Find where the given text appears and provide that cell's center as [X, Y] coordinate. 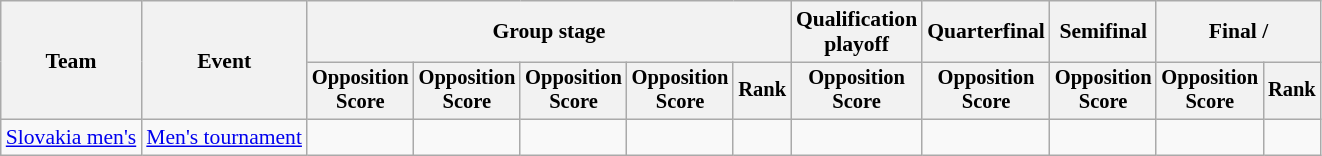
Group stage [549, 32]
Team [72, 60]
Qualificationplayoff [856, 32]
Quarterfinal [986, 32]
Men's tournament [224, 138]
Slovakia men's [72, 138]
Event [224, 60]
Final / [1238, 32]
Semifinal [1104, 32]
